Locate the cell with the specified text and output its [X, Y] center coordinate. 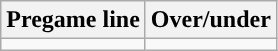
Over/under [210, 20]
Pregame line [74, 20]
